Output the [x, y] coordinate of the center of the cell containing the given text.  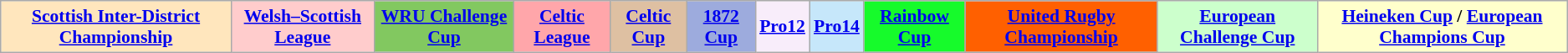
Welsh–Scottish League [303, 27]
Celtic Cup [648, 27]
Pro14 [836, 27]
Heineken Cup / European Champions Cup [1442, 27]
Celtic League [562, 27]
WRU Challenge Cup [443, 27]
1872 Cup [722, 27]
European Challenge Cup [1238, 27]
Pro12 [783, 27]
United Rugby Championship [1061, 27]
Rainbow Cup [915, 27]
Scottish Inter-District Championship [116, 27]
